For the text-containing cell, return its midpoint in [x, y] coordinate format. 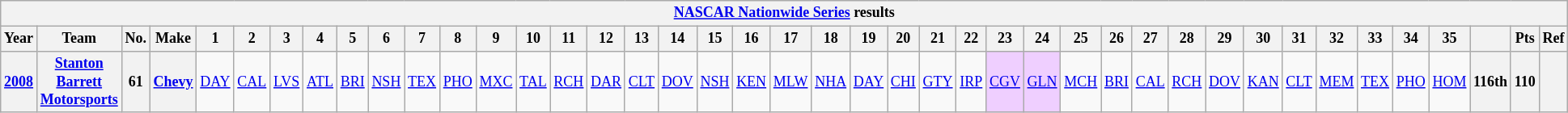
HOM [1450, 82]
TAL [533, 82]
21 [938, 39]
6 [387, 39]
ATL [320, 82]
NHA [831, 82]
Pts [1524, 39]
27 [1151, 39]
7 [422, 39]
1 [215, 39]
GTY [938, 82]
Make [173, 39]
8 [458, 39]
Stanton Barrett Motorsports [79, 82]
KEN [752, 82]
4 [320, 39]
MEM [1337, 82]
22 [971, 39]
Ref [1553, 39]
18 [831, 39]
33 [1375, 39]
23 [1005, 39]
15 [715, 39]
GLN [1042, 82]
Year [19, 39]
12 [607, 39]
MLW [790, 82]
NASCAR Nationwide Series results [785, 13]
Team [79, 39]
MCH [1081, 82]
16 [752, 39]
DAR [607, 82]
9 [496, 39]
5 [353, 39]
34 [1411, 39]
29 [1225, 39]
14 [677, 39]
11 [569, 39]
20 [903, 39]
CGV [1005, 82]
31 [1299, 39]
110 [1524, 82]
Chevy [173, 82]
24 [1042, 39]
30 [1263, 39]
CHI [903, 82]
28 [1187, 39]
26 [1117, 39]
25 [1081, 39]
13 [641, 39]
35 [1450, 39]
KAN [1263, 82]
17 [790, 39]
10 [533, 39]
MXC [496, 82]
3 [286, 39]
2008 [19, 82]
19 [868, 39]
116th [1490, 82]
2 [252, 39]
LVS [286, 82]
32 [1337, 39]
IRP [971, 82]
61 [136, 82]
No. [136, 39]
